From the cell containing the given text, extract its center point as (X, Y) coordinate. 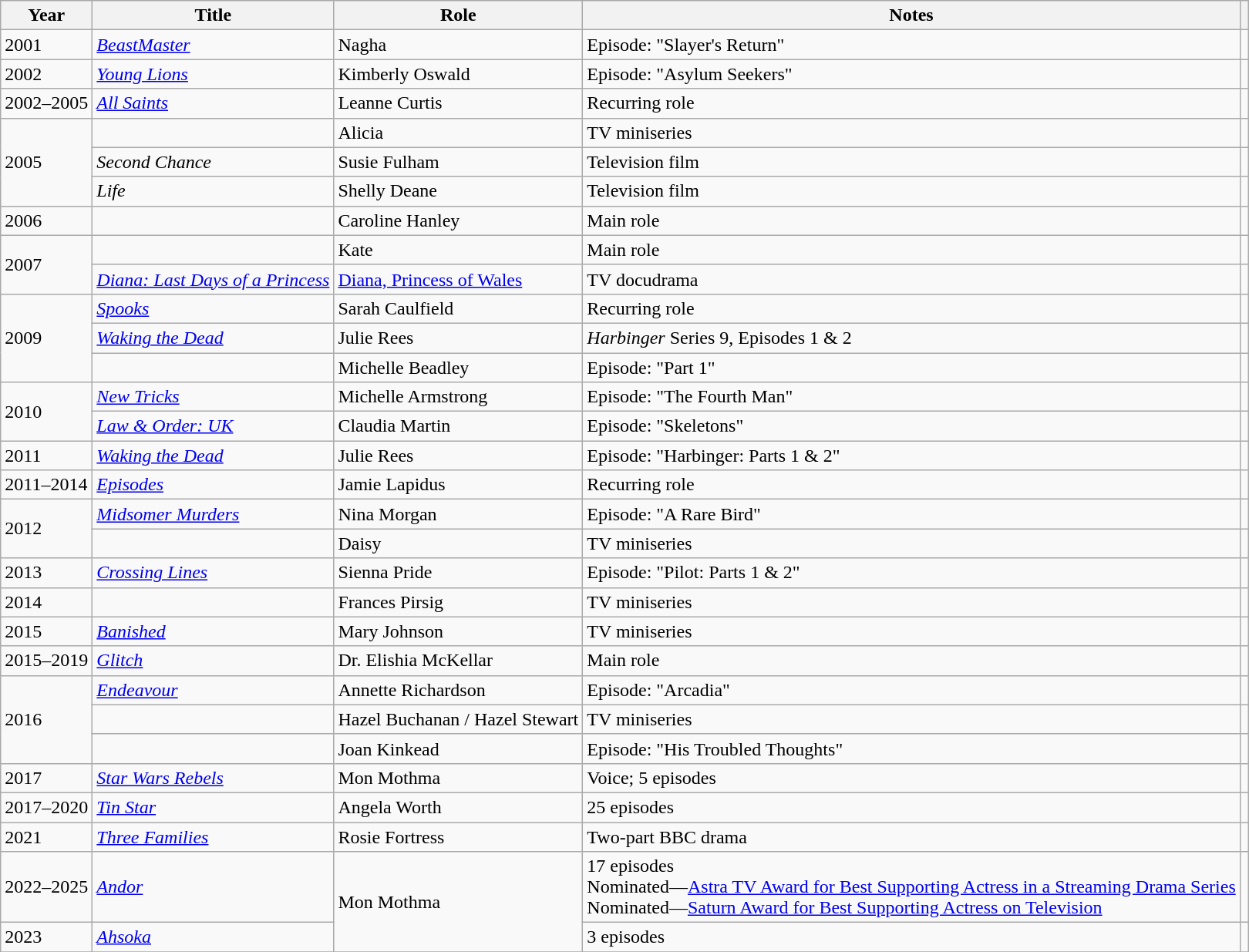
Dr. Elishia McKellar (458, 661)
Three Families (213, 836)
Episode: "Slayer's Return" (911, 45)
Rosie Fortress (458, 836)
Frances Pirsig (458, 602)
3 episodes (911, 937)
Joan Kinkead (458, 748)
2015–2019 (46, 661)
Sarah Caulfield (458, 308)
Sienna Pride (458, 573)
2011 (46, 456)
Crossing Lines (213, 573)
Mary Johnson (458, 631)
Nina Morgan (458, 514)
Tin Star (213, 807)
2012 (46, 529)
Endeavour (213, 690)
Role (458, 15)
Star Wars Rebels (213, 778)
Young Lions (213, 74)
2002–2005 (46, 103)
Second Chance (213, 162)
Alicia (458, 133)
2007 (46, 264)
2023 (46, 937)
Title (213, 15)
Voice; 5 episodes (911, 778)
2001 (46, 45)
Episode: "Skeletons" (911, 426)
Episodes (213, 485)
Diana: Last Days of a Princess (213, 279)
Episode: "Part 1" (911, 368)
Episode: "Pilot: Parts 1 & 2" (911, 573)
Diana, Princess of Wales (458, 279)
Shelly Deane (458, 191)
2011–2014 (46, 485)
TV docudrama (911, 279)
Year (46, 15)
25 episodes (911, 807)
Michelle Beadley (458, 368)
Episode: "A Rare Bird" (911, 514)
Ahsoka (213, 937)
Glitch (213, 661)
Nagha (458, 45)
2017–2020 (46, 807)
New Tricks (213, 397)
2006 (46, 220)
2022–2025 (46, 887)
2021 (46, 836)
Notes (911, 15)
Episode: "Arcadia" (911, 690)
Life (213, 191)
2014 (46, 602)
BeastMaster (213, 45)
Midsomer Murders (213, 514)
Episode: "His Troubled Thoughts" (911, 748)
Hazel Buchanan / Hazel Stewart (458, 719)
Episode: "The Fourth Man" (911, 397)
Law & Order: UK (213, 426)
Claudia Martin (458, 426)
Kimberly Oswald (458, 74)
2016 (46, 719)
Harbinger Series 9, Episodes 1 & 2 (911, 338)
2010 (46, 412)
Angela Worth (458, 807)
Caroline Hanley (458, 220)
2013 (46, 573)
Jamie Lapidus (458, 485)
Andor (213, 887)
Banished (213, 631)
2015 (46, 631)
2002 (46, 74)
2005 (46, 162)
Episode: "Asylum Seekers" (911, 74)
Spooks (213, 308)
Episode: "Harbinger: Parts 1 & 2" (911, 456)
Kate (458, 250)
Leanne Curtis (458, 103)
Michelle Armstrong (458, 397)
Susie Fulham (458, 162)
All Saints (213, 103)
Two-part BBC drama (911, 836)
Annette Richardson (458, 690)
Daisy (458, 543)
2009 (46, 338)
2017 (46, 778)
